Search for the cell housing the specified text and yield its [X, Y] center coordinate. 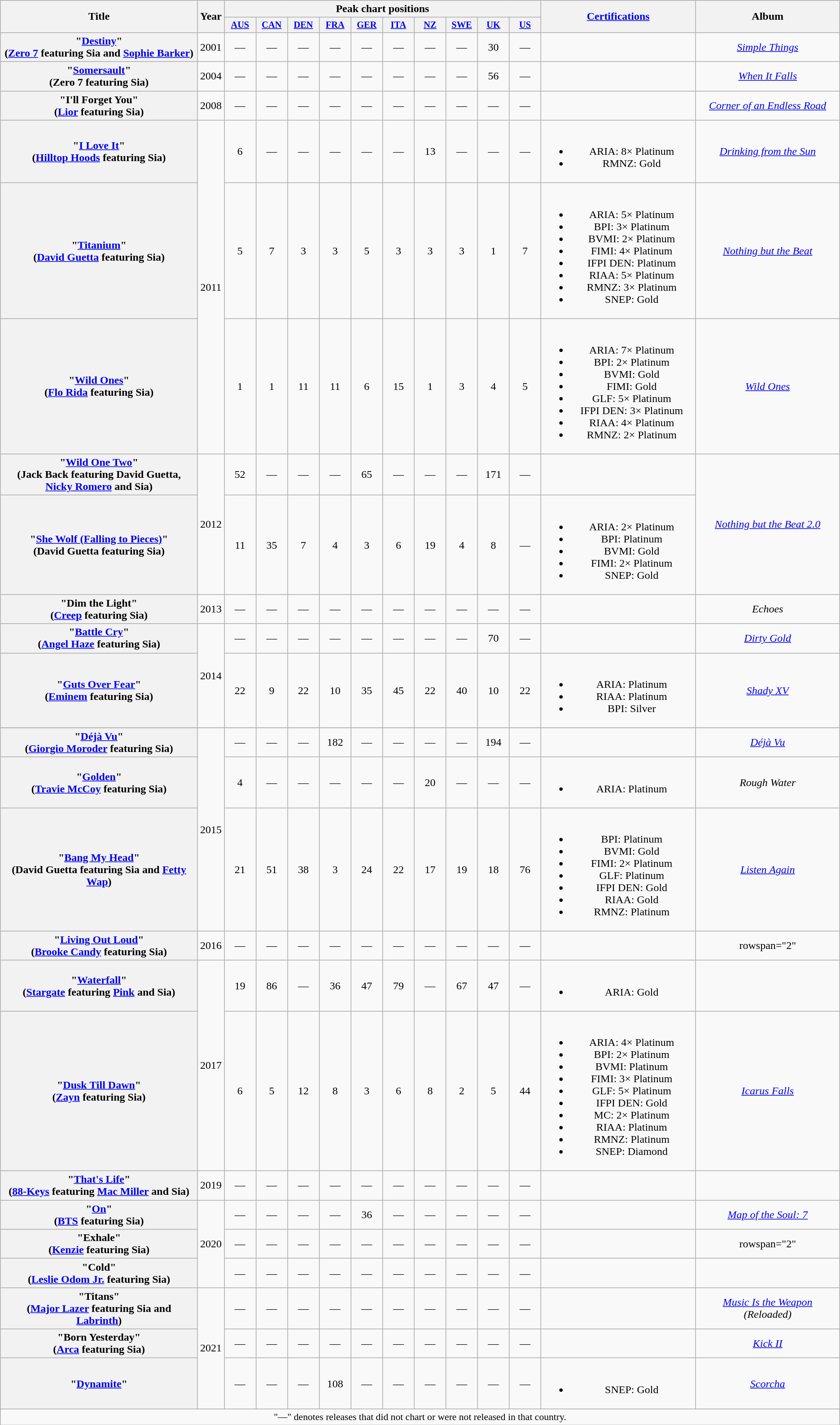
"Born Yesterday"(Arca featuring Sia) [99, 1343]
17 [430, 870]
2019 [211, 1185]
Listen Again [767, 870]
Drinking from the Sun [767, 152]
13 [430, 152]
Shady XV [767, 690]
9 [272, 690]
2020 [211, 1244]
Title [99, 17]
"I Love It"(Hilltop Hoods featuring Sia) [99, 152]
18 [494, 870]
ARIA: 2× PlatinumBPI: PlatinumBVMI: GoldFIMI: 2× PlatinumSNEP: Gold [618, 545]
Echoes [767, 609]
52 [241, 475]
CAN [272, 25]
"Exhale"(Kenzie featuring Sia) [99, 1244]
Déjà Vu [767, 742]
"Déjà Vu"(Giorgio Moroder featuring Sia) [99, 742]
Music Is the Weapon (Reloaded) [767, 1308]
"Dusk Till Dawn" (Zayn featuring Sia) [99, 1091]
38 [303, 870]
Rough Water [767, 782]
2004 [211, 76]
"That's Life"(88-Keys featuring Mac Miller and Sia) [99, 1185]
20 [430, 782]
Album [767, 17]
Scorcha [767, 1384]
2 [462, 1091]
"Dynamite" [99, 1384]
65 [367, 475]
"Somersault"(Zero 7 featuring Sia) [99, 76]
Wild Ones [767, 386]
76 [525, 870]
"Bang My Head"(David Guetta featuring Sia and Fetty Wap) [99, 870]
2008 [211, 106]
SNEP: Gold [618, 1384]
30 [494, 47]
86 [272, 985]
"—" denotes releases that did not chart or were not released in that country. [420, 1417]
GER [367, 25]
"Titanium"(David Guetta featuring Sia) [99, 251]
15 [398, 386]
ARIA: Platinum [618, 782]
"Cold"(Leslie Odom Jr. featuring Sia) [99, 1273]
ITA [398, 25]
ARIA: Gold [618, 985]
182 [335, 742]
Dirty Gold [767, 638]
"She Wolf (Falling to Pieces)" (David Guetta featuring Sia) [99, 545]
US [525, 25]
Kick II [767, 1343]
FRA [335, 25]
"Living Out Loud"(Brooke Candy featuring Sia) [99, 946]
DEN [303, 25]
51 [272, 870]
NZ [430, 25]
171 [494, 475]
79 [398, 985]
12 [303, 1091]
Nothing but the Beat [767, 251]
194 [494, 742]
ARIA: 7× PlatinumBPI: 2× PlatinumBVMI: GoldFIMI: GoldGLF: 5× PlatinumIFPI DEN: 3× PlatinumRIAA: 4× PlatinumRMNZ: 2× Platinum [618, 386]
Icarus Falls [767, 1091]
24 [367, 870]
"Waterfall" (Stargate featuring Pink and Sia) [99, 985]
When It Falls [767, 76]
"Titans"(Major Lazer featuring Sia and Labrinth) [99, 1308]
"Wild Ones"(Flo Rida featuring Sia) [99, 386]
2011 [211, 287]
2017 [211, 1065]
AUS [241, 25]
Simple Things [767, 47]
"Battle Cry"(Angel Haze featuring Sia) [99, 638]
"Wild One Two"(Jack Back featuring David Guetta, Nicky Romero and Sia) [99, 475]
2016 [211, 946]
"I'll Forget You"(Lior featuring Sia) [99, 106]
Map of the Soul: 7 [767, 1215]
Corner of an Endless Road [767, 106]
40 [462, 690]
ARIA: 8× PlatinumRMNZ: Gold [618, 152]
21 [241, 870]
Peak chart positions [383, 9]
108 [335, 1384]
"Golden"(Travie McCoy featuring Sia) [99, 782]
70 [494, 638]
Year [211, 17]
ARIA: PlatinumRIAA: PlatinumBPI: Silver [618, 690]
UK [494, 25]
"Guts Over Fear"(Eminem featuring Sia) [99, 690]
"Dim the Light" (Creep featuring Sia) [99, 609]
"Destiny"(Zero 7 featuring Sia and Sophie Barker) [99, 47]
SWE [462, 25]
2001 [211, 47]
BPI: PlatinumBVMI: GoldFIMI: 2× PlatinumGLF: PlatinumIFPI DEN: GoldRIAA: GoldRMNZ: Platinum [618, 870]
2015 [211, 829]
45 [398, 690]
Nothing but the Beat 2.0 [767, 524]
44 [525, 1091]
2014 [211, 676]
2012 [211, 524]
ARIA: 5× PlatinumBPI: 3× PlatinumBVMI: 2× PlatinumFIMI: 4× PlatinumIFPI DEN: PlatinumRIAA: 5× PlatinumRMNZ: 3× PlatinumSNEP: Gold [618, 251]
2013 [211, 609]
56 [494, 76]
"On"(BTS featuring Sia) [99, 1215]
2021 [211, 1348]
Certifications [618, 17]
67 [462, 985]
